Pinpoint the cell where the given text exists, returning its [X, Y] midpoint coordinate. 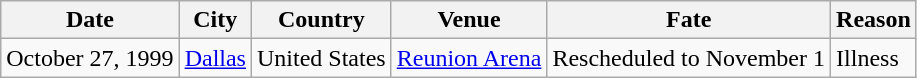
Reason [874, 20]
Reunion Arena [469, 58]
United States [321, 58]
Dallas [215, 58]
Illness [874, 58]
City [215, 20]
Venue [469, 20]
Fate [689, 20]
October 27, 1999 [90, 58]
Country [321, 20]
Rescheduled to November 1 [689, 58]
Date [90, 20]
